Return the [X, Y] coordinate for the center point of the cell that contains the specified text.  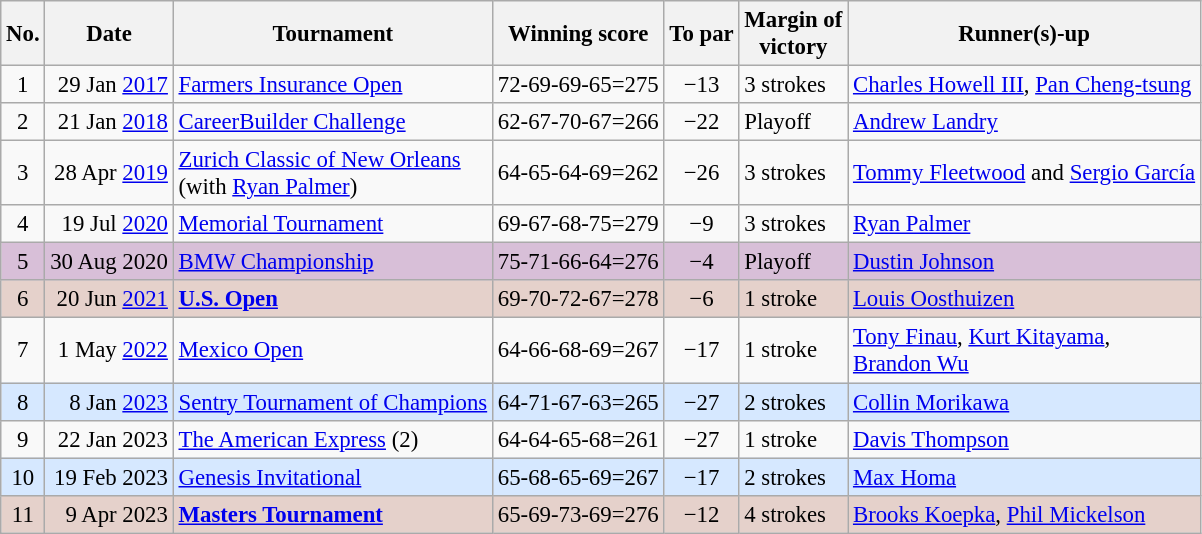
Max Homa [1024, 477]
−13 [702, 85]
8 [23, 402]
22 Jan 2023 [109, 439]
9 [23, 439]
The American Express (2) [332, 439]
BMW Championship [332, 262]
2 [23, 122]
64-65-64-69=262 [578, 174]
Collin Morikawa [1024, 402]
72-69-69-65=275 [578, 85]
Davis Thompson [1024, 439]
Louis Oosthuizen [1024, 299]
62-67-70-67=266 [578, 122]
19 Jul 2020 [109, 224]
Masters Tournament [332, 514]
69-67-68-75=279 [578, 224]
Genesis Invitational [332, 477]
3 [23, 174]
Ryan Palmer [1024, 224]
20 Jun 2021 [109, 299]
Runner(s)-up [1024, 34]
No. [23, 34]
Zurich Classic of New Orleans(with Ryan Palmer) [332, 174]
7 [23, 350]
Dustin Johnson [1024, 262]
Tony Finau, Kurt Kitayama, Brandon Wu [1024, 350]
Mexico Open [332, 350]
30 Aug 2020 [109, 262]
11 [23, 514]
8 Jan 2023 [109, 402]
Tournament [332, 34]
4 [23, 224]
75-71-66-64=276 [578, 262]
−4 [702, 262]
Brooks Koepka, Phil Mickelson [1024, 514]
CareerBuilder Challenge [332, 122]
29 Jan 2017 [109, 85]
64-66-68-69=267 [578, 350]
4 strokes [794, 514]
−26 [702, 174]
Charles Howell III, Pan Cheng-tsung [1024, 85]
To par [702, 34]
69-70-72-67=278 [578, 299]
U.S. Open [332, 299]
−22 [702, 122]
Tommy Fleetwood and Sergio García [1024, 174]
Margin ofvictory [794, 34]
Date [109, 34]
10 [23, 477]
64-71-67-63=265 [578, 402]
6 [23, 299]
−6 [702, 299]
65-68-65-69=267 [578, 477]
Winning score [578, 34]
−12 [702, 514]
Andrew Landry [1024, 122]
−9 [702, 224]
1 [23, 85]
Sentry Tournament of Champions [332, 402]
Memorial Tournament [332, 224]
Farmers Insurance Open [332, 85]
5 [23, 262]
1 May 2022 [109, 350]
19 Feb 2023 [109, 477]
65-69-73-69=276 [578, 514]
28 Apr 2019 [109, 174]
64-64-65-68=261 [578, 439]
21 Jan 2018 [109, 122]
9 Apr 2023 [109, 514]
